Find where the given text appears and provide that cell's center as (X, Y) coordinate. 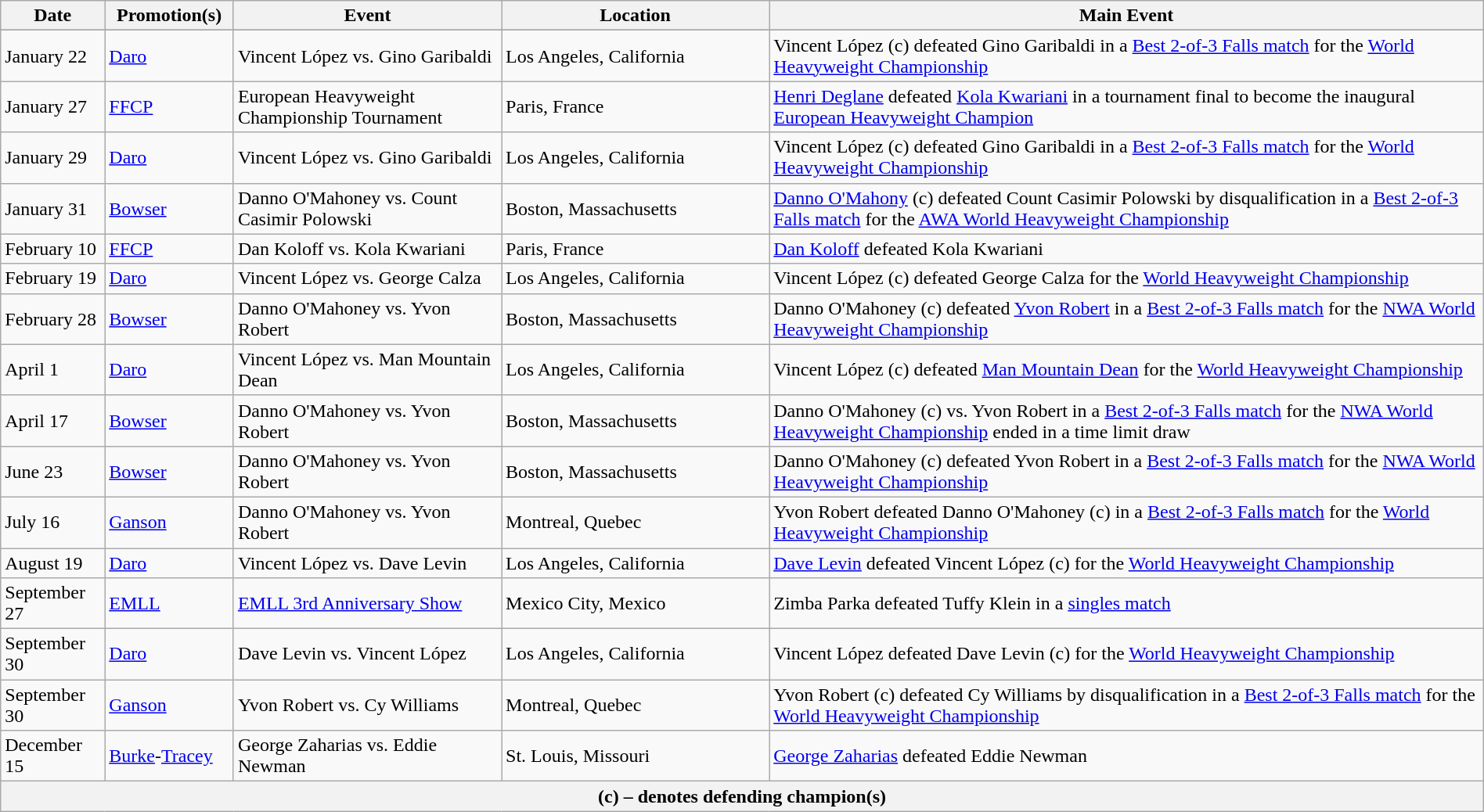
Henri Deglane defeated Kola Kwariani in a tournament final to become the inaugural European Heavyweight Champion (1127, 106)
EMLL (169, 604)
Dave Levin defeated Vincent López (c) for the World Heavyweight Championship (1127, 562)
European Heavyweight Championship Tournament (367, 106)
Vincent López defeated Dave Levin (c) for the World Heavyweight Championship (1127, 654)
June 23 (53, 471)
Vincent López (c) defeated Man Mountain Dean for the World Heavyweight Championship (1127, 369)
Mexico City, Mexico (636, 604)
George Zaharias vs. Eddie Newman (367, 756)
Danno O'Mahoney (c) vs. Yvon Robert in a Best 2-of-3 Falls match for the NWA World Heavyweight Championship ended in a time limit draw (1127, 421)
Zimba Parka defeated Tuffy Klein in a singles match (1127, 604)
Dan Koloff defeated Kola Kwariani (1127, 249)
February 19 (53, 278)
Vincent López vs. Dave Levin (367, 562)
Yvon Robert vs. Cy Williams (367, 706)
St. Louis, Missouri (636, 756)
(c) – denotes defending champion(s) (742, 796)
Dan Koloff vs. Kola Kwariani (367, 249)
Yvon Robert (c) defeated Cy Williams by disqualification in a Best 2-of-3 Falls match for the World Heavyweight Championship (1127, 706)
George Zaharias defeated Eddie Newman (1127, 756)
Vincent López vs. George Calza (367, 278)
Date (53, 16)
Vincent López vs. Man Mountain Dean (367, 369)
August 19 (53, 562)
Promotion(s) (169, 16)
Danno O'Mahony (c) defeated Count Casimir Polowski by disqualification in a Best 2-of-3 Falls match for the AWA World Heavyweight Championship (1127, 208)
Main Event (1127, 16)
January 27 (53, 106)
January 22 (53, 56)
Burke-Tracey (169, 756)
September 27 (53, 604)
April 1 (53, 369)
July 16 (53, 523)
Danno O'Mahoney vs. Count Casimir Polowski (367, 208)
Event (367, 16)
EMLL 3rd Anniversary Show (367, 604)
Location (636, 16)
April 17 (53, 421)
January 31 (53, 208)
January 29 (53, 158)
Yvon Robert defeated Danno O'Mahoney (c) in a Best 2-of-3 Falls match for the World Heavyweight Championship (1127, 523)
February 28 (53, 319)
Dave Levin vs. Vincent López (367, 654)
December 15 (53, 756)
Vincent López (c) defeated George Calza for the World Heavyweight Championship (1127, 278)
February 10 (53, 249)
